From the cell containing the given text, extract its center point as (x, y) coordinate. 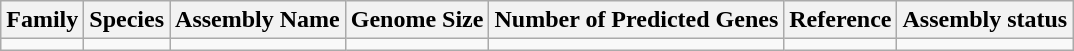
Assembly Name (258, 20)
Family (42, 20)
Assembly status (985, 20)
Number of Predicted Genes (636, 20)
Genome Size (417, 20)
Species (127, 20)
Reference (840, 20)
